Pinpoint the cell where the given text exists, returning its [x, y] midpoint coordinate. 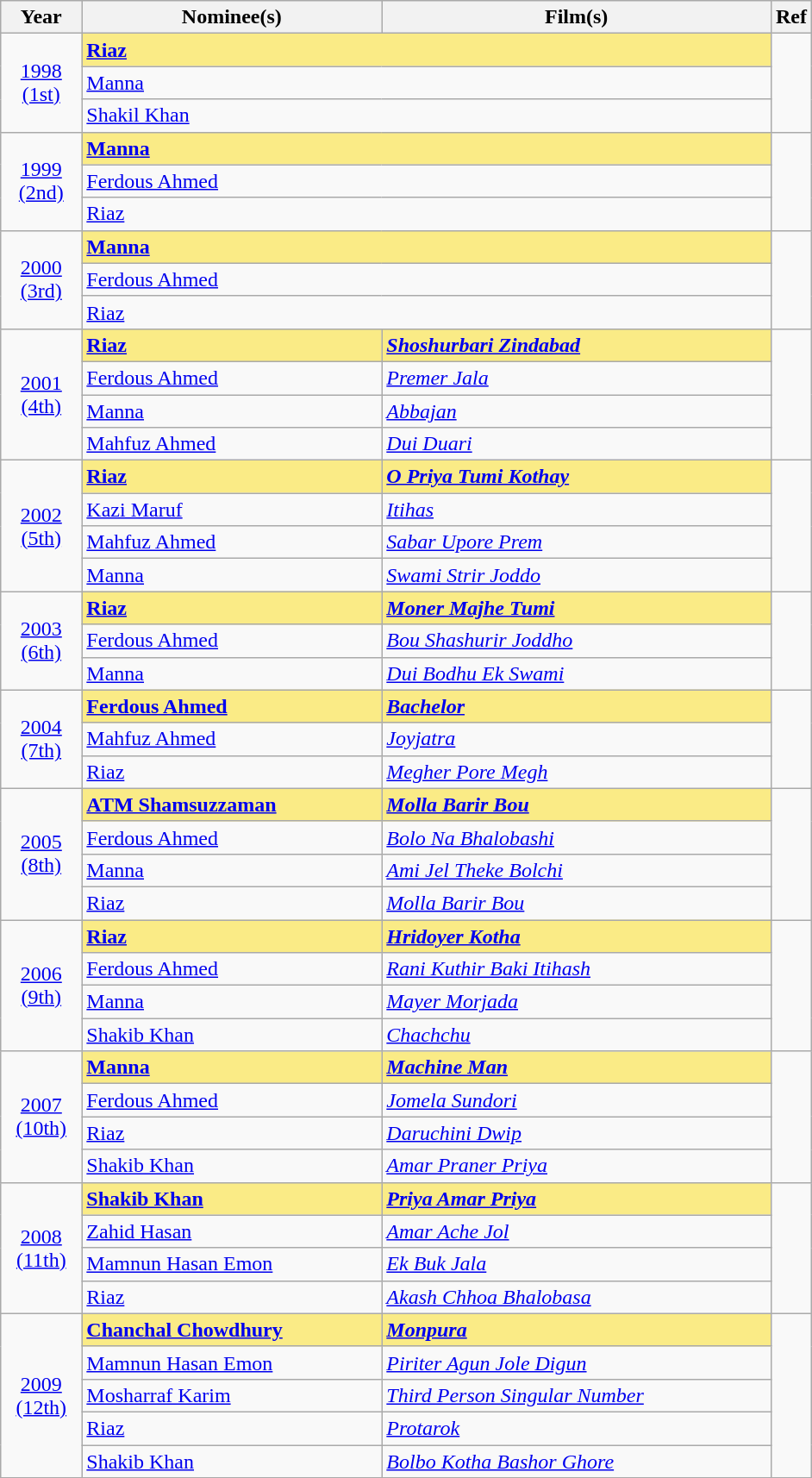
Bolo Na Bhalobashi [577, 837]
Moner Majhe Tumi [577, 608]
Film(s) [577, 17]
Chanchal Chowdhury [232, 1330]
2003 (6th) [41, 641]
Megher Pore Megh [577, 772]
2008 (11th) [41, 1248]
Amar Praner Priya [577, 1166]
Piriter Agun Jole Digun [577, 1362]
2005 (8th) [41, 854]
Abbajan [577, 411]
Premer Jala [577, 378]
Swami Strir Joddo [577, 575]
Hridoyer Kotha [577, 936]
Dui Bodhu Ek Swami [577, 673]
Ref [791, 17]
ATM Shamsuzzaman [232, 805]
Rani Kuthir Baki Itihash [577, 969]
Priya Amar Priya [577, 1199]
2009 (12th) [41, 1395]
Year [41, 17]
1998 (1st) [41, 83]
Third Person Singular Number [577, 1395]
Mayer Morjada [577, 1002]
Bou Shashurir Joddho [577, 641]
Protarok [577, 1428]
Nominee(s) [232, 17]
Ami Jel Theke Bolchi [577, 870]
Amar Ache Jol [577, 1231]
2006 (9th) [41, 985]
2001 (4th) [41, 394]
2007 (10th) [41, 1117]
2004 (7th) [41, 739]
Daruchini Dwip [577, 1133]
Bolbo Kotha Bashor Ghore [577, 1462]
O Priya Tumi Kothay [577, 477]
Dui Duari [577, 444]
Monpura [577, 1330]
Itihas [577, 510]
Jomela Sundori [577, 1100]
2002 (5th) [41, 526]
Kazi Maruf [232, 510]
Sabar Upore Prem [577, 542]
2000 (3rd) [41, 279]
Chachchu [577, 1035]
Shakil Khan [427, 116]
1999 (2nd) [41, 181]
Machine Man [577, 1068]
Bachelor [577, 706]
Zahid Hasan [232, 1231]
Ek Buk Jala [577, 1264]
Joyjatra [577, 739]
Mosharraf Karim [232, 1395]
Shoshurbari Zindabad [577, 345]
Akash Chhoa Bhalobasa [577, 1297]
